Return [X, Y] of the center of cell containing provided text 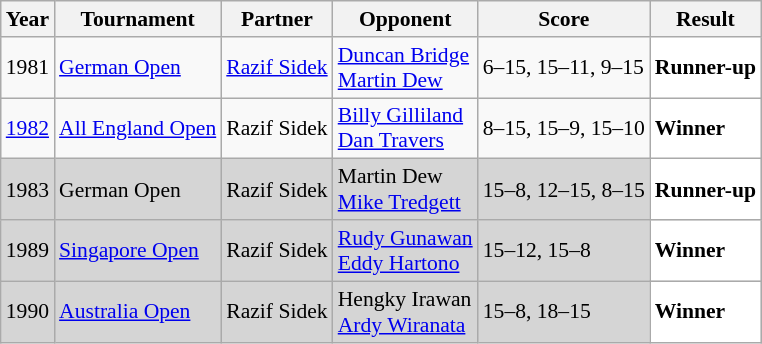
1989 [28, 250]
All England Open [138, 128]
Rudy Gunawan Eddy Hartono [406, 250]
Martin Dew Mike Tredgett [406, 190]
Singapore Open [138, 250]
Australia Open [138, 312]
1990 [28, 312]
6–15, 15–11, 9–15 [564, 68]
Tournament [138, 19]
Year [28, 19]
Score [564, 19]
Hengky Irawan Ardy Wiranata [406, 312]
1982 [28, 128]
15–8, 18–15 [564, 312]
Partner [276, 19]
Result [706, 19]
1983 [28, 190]
Opponent [406, 19]
Duncan Bridge Martin Dew [406, 68]
15–8, 12–15, 8–15 [564, 190]
8–15, 15–9, 15–10 [564, 128]
15–12, 15–8 [564, 250]
Billy Gilliland Dan Travers [406, 128]
1981 [28, 68]
